Provide the [X, Y] coordinate of the cell's center where the given text is located.  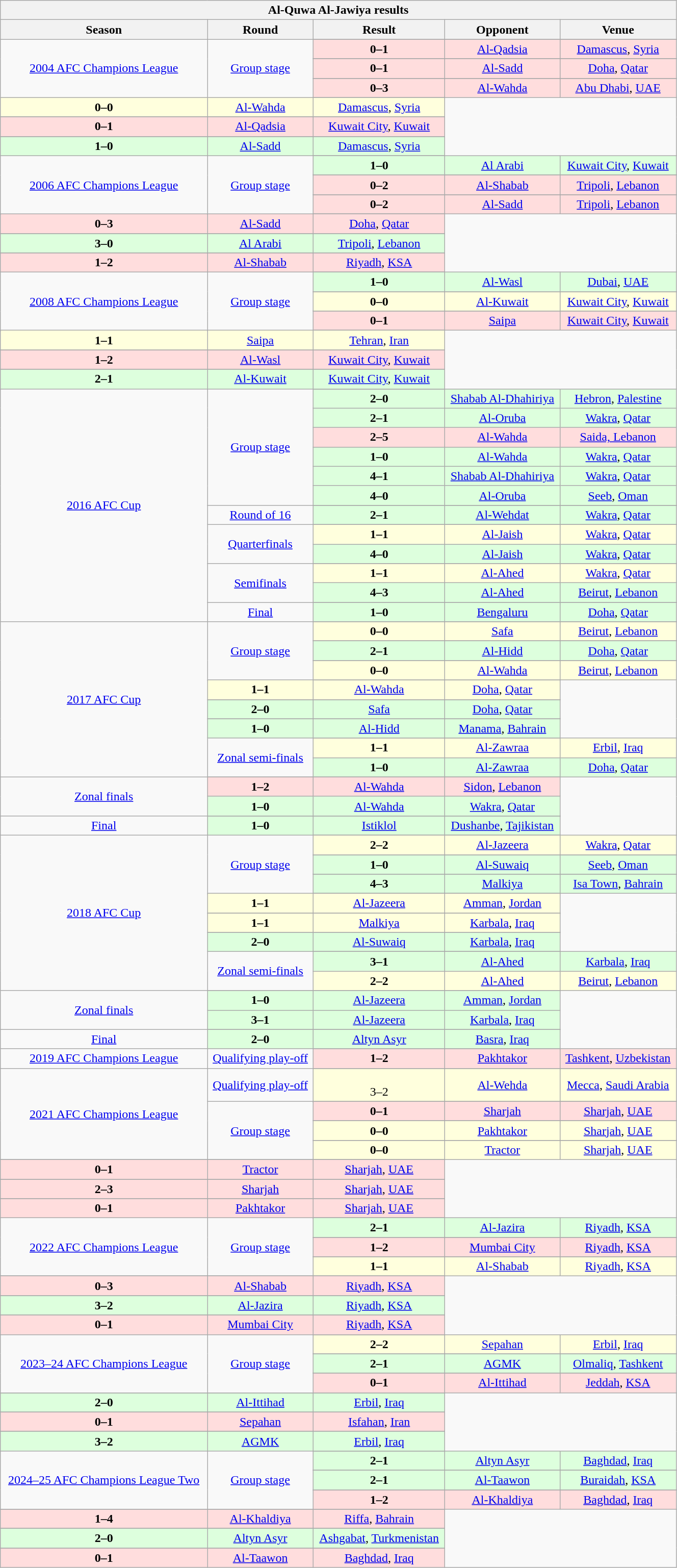
Manama, Bahrain [503, 728]
Jeddah, KSA [618, 1383]
2024–25 AFC Champions League Two [104, 1480]
Bengaluru [503, 612]
1–4 [104, 1519]
3–0 [104, 243]
Dubai, UAE [618, 282]
Al-Quwa Al-Jawiya results [338, 10]
Venue [618, 30]
4–1 [379, 476]
Hebron, Palestine [618, 398]
Buraidah, KSA [618, 1480]
Dushanbe, Tajikistan [503, 825]
Tehran, Iran [379, 340]
2004 AFC Champions League [104, 68]
2019 AFC Champions League [104, 1058]
Isa Town, Bahrain [618, 884]
2–5 [379, 437]
Al-Wehdat [503, 515]
2018 AFC Cup [104, 913]
2006 AFC Champions League [104, 185]
Mecca, Saudi Arabia [618, 1084]
Quarterfinals [261, 544]
Result [379, 30]
Sidon, Lebanon [503, 787]
Abu Dhabi, UAE [618, 88]
2022 AFC Champions League [104, 1247]
2008 AFC Champions League [104, 301]
Al-Wehda [503, 1084]
2017 AFC Cup [104, 699]
Olmaliq, Tashkent [618, 1363]
Round of 16 [261, 515]
Semifinals [261, 583]
Riffa, Bahrain [379, 1519]
2–3 [104, 1189]
Saida, Lebanon [618, 437]
Round [261, 30]
Isfahan, Iran [379, 1422]
2023–24 AFC Champions League [104, 1363]
Opponent [503, 30]
2021 AFC Champions League [104, 1114]
Season [104, 30]
Basra, Iraq [503, 1039]
Tashkent, Uzbekistan [618, 1058]
2016 AFC Cup [104, 505]
Istiklol [379, 825]
Ashgabat, Turkmenistan [379, 1538]
